Find where the given text appears and provide that cell's center as [x, y] coordinate. 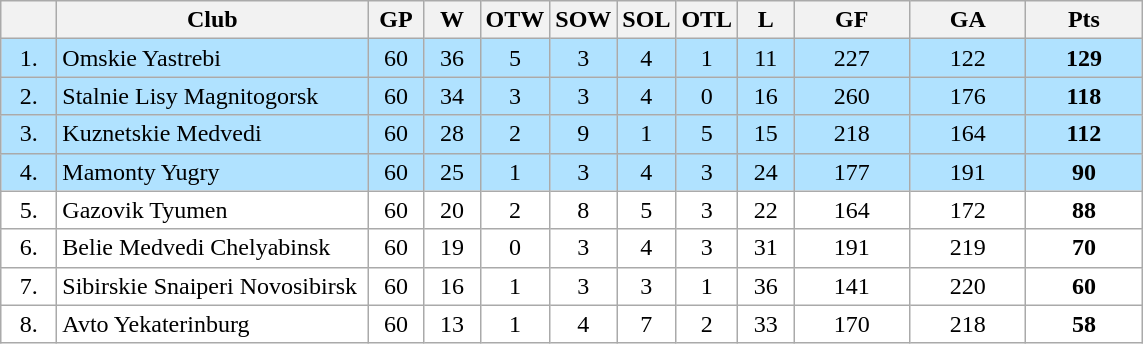
OTL [707, 20]
118 [1084, 96]
Omskie Yastrebi [212, 58]
141 [852, 286]
20 [452, 210]
15 [766, 134]
9 [584, 134]
19 [452, 248]
Stalnie Lisy Magnitogorsk [212, 96]
34 [452, 96]
Avto Yekaterinburg [212, 324]
122 [968, 58]
260 [852, 96]
22 [766, 210]
58 [1084, 324]
Gazovik Tyumen [212, 210]
13 [452, 324]
4. [29, 172]
7. [29, 286]
Kuznetskie Medvedi [212, 134]
28 [452, 134]
8 [584, 210]
6. [29, 248]
OTW [515, 20]
88 [1084, 210]
SOL [646, 20]
1. [29, 58]
GP [396, 20]
Belie Medvedi Chelyabinsk [212, 248]
2. [29, 96]
Club [212, 20]
90 [1084, 172]
129 [1084, 58]
SOW [584, 20]
33 [766, 324]
8. [29, 324]
Mamonty Yugry [212, 172]
170 [852, 324]
219 [968, 248]
112 [1084, 134]
3. [29, 134]
Sibirskie Snaiperi Novosibirsk [212, 286]
5. [29, 210]
11 [766, 58]
L [766, 20]
177 [852, 172]
24 [766, 172]
W [452, 20]
GF [852, 20]
172 [968, 210]
GA [968, 20]
220 [968, 286]
227 [852, 58]
31 [766, 248]
25 [452, 172]
7 [646, 324]
Pts [1084, 20]
70 [1084, 248]
176 [968, 96]
